Pinpoint the cell where the given text exists, returning its (X, Y) midpoint coordinate. 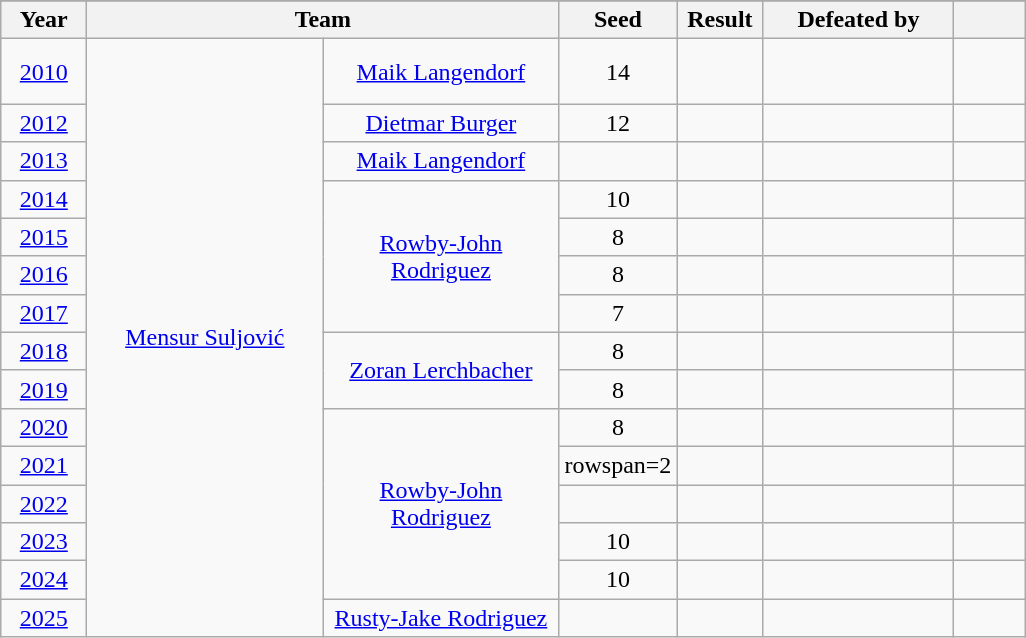
Year (44, 20)
2015 (44, 237)
2014 (44, 199)
Rusty-Jake Rodriguez (441, 618)
2023 (44, 542)
rowspan=2 (618, 465)
7 (618, 313)
Zoran Lerchbacher (441, 370)
Seed (618, 20)
2013 (44, 161)
2024 (44, 580)
12 (618, 123)
Defeated by (858, 20)
2021 (44, 465)
2018 (44, 351)
Result (720, 20)
2022 (44, 503)
Dietmar Burger (441, 123)
14 (618, 72)
2010 (44, 72)
2019 (44, 389)
Mensur Suljović (205, 338)
2016 (44, 275)
2017 (44, 313)
2012 (44, 123)
2020 (44, 427)
2025 (44, 618)
Team (323, 20)
